Scan for the cell matching the given text and deliver its (X, Y) coordinate at center. 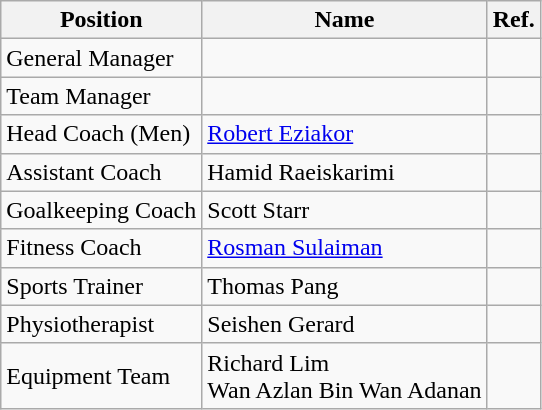
Equipment Team (102, 376)
Richard Lim Wan Azlan Bin Wan Adanan (344, 376)
Thomas Pang (344, 286)
Ref. (514, 20)
Hamid Raeiskarimi (344, 172)
Assistant Coach (102, 172)
Sports Trainer (102, 286)
Robert Eziakor (344, 134)
General Manager (102, 58)
Team Manager (102, 96)
Fitness Coach (102, 248)
Seishen Gerard (344, 324)
Rosman Sulaiman (344, 248)
Physiotherapist (102, 324)
Position (102, 20)
Name (344, 20)
Head Coach (Men) (102, 134)
Goalkeeping Coach (102, 210)
Scott Starr (344, 210)
